Capture the cell that displays the provided text and extract its (X, Y) central coordinate. 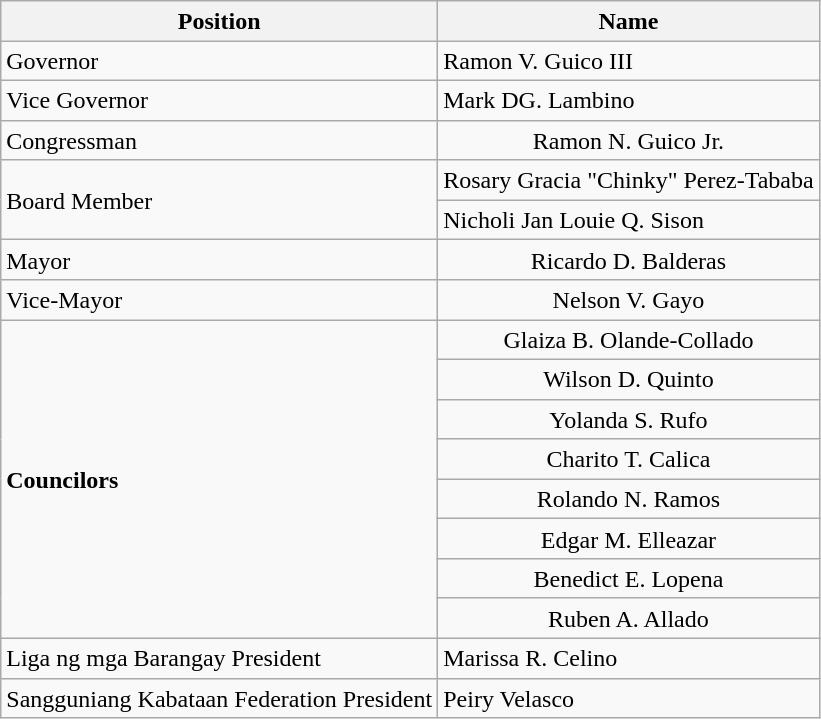
Governor (220, 61)
Vice-Mayor (220, 300)
Councilors (220, 480)
Board Member (220, 200)
Rolando N. Ramos (629, 499)
Wilson D. Quinto (629, 379)
Ruben A. Allado (629, 618)
Charito T. Calica (629, 459)
Name (629, 21)
Congressman (220, 140)
Vice Governor (220, 100)
Marissa R. Celino (629, 658)
Mark DG. Lambino (629, 100)
Glaiza B. Olande-Collado (629, 340)
Benedict E. Lopena (629, 579)
Nicholi Jan Louie Q. Sison (629, 220)
Edgar M. Elleazar (629, 539)
Ramon N. Guico Jr. (629, 140)
Ramon V. Guico III (629, 61)
Ricardo D. Balderas (629, 260)
Peiry Velasco (629, 698)
Sangguniang Kabataan Federation President (220, 698)
Rosary Gracia "Chinky" Perez-Tababa (629, 180)
Position (220, 21)
Liga ng mga Barangay President (220, 658)
Yolanda S. Rufo (629, 419)
Nelson V. Gayo (629, 300)
Mayor (220, 260)
